Return [x, y] of the center of cell containing provided text 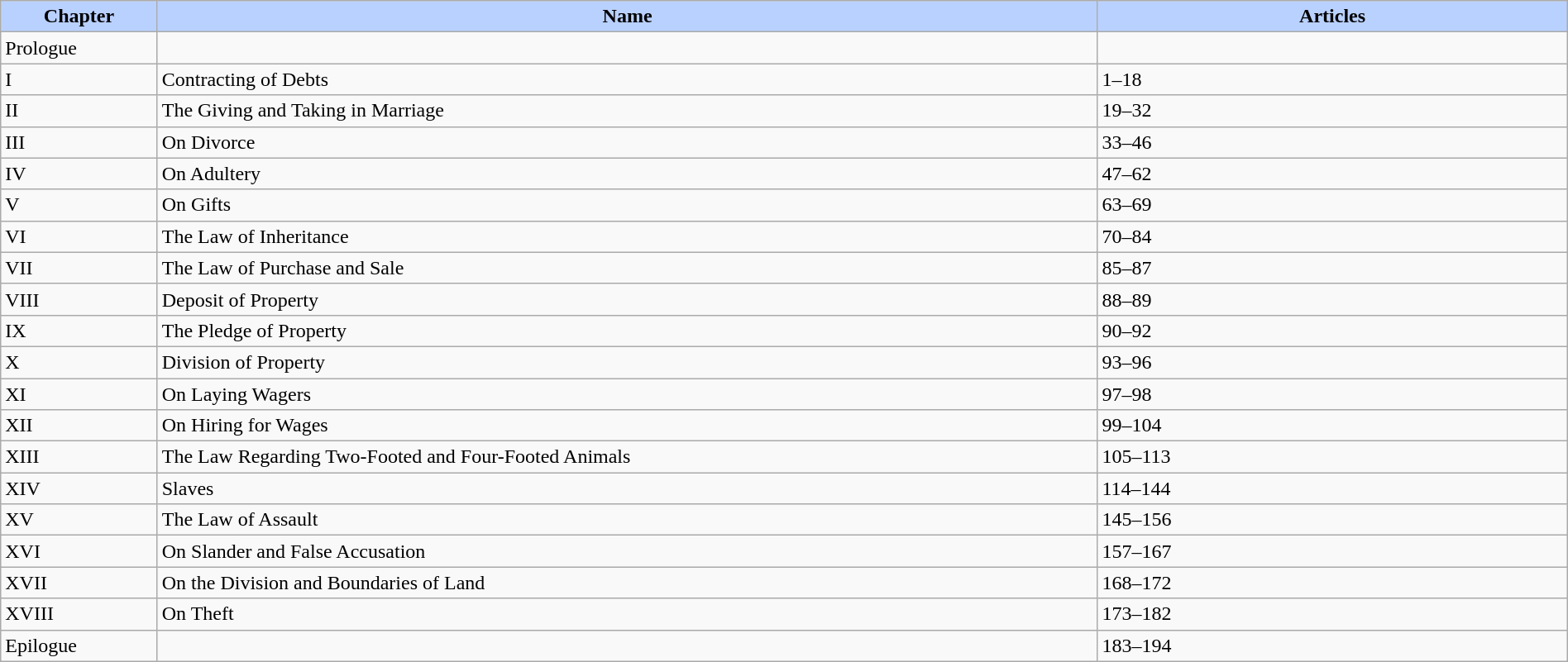
Division of Property [627, 362]
90–92 [1332, 331]
The Law of Purchase and Sale [627, 268]
XI [79, 394]
The Giving and Taking in Marriage [627, 111]
VI [79, 236]
VII [79, 268]
On Adultery [627, 174]
I [79, 79]
Articles [1332, 17]
Chapter [79, 17]
XII [79, 426]
173–182 [1332, 614]
97–98 [1332, 394]
XIV [79, 488]
114–144 [1332, 488]
On Gifts [627, 205]
XV [79, 520]
Name [627, 17]
On the Division and Boundaries of Land [627, 583]
XVI [79, 551]
On Hiring for Wages [627, 426]
Prologue [79, 48]
IV [79, 174]
On Slander and False Accusation [627, 551]
V [79, 205]
On Laying Wagers [627, 394]
On Theft [627, 614]
The Law of Assault [627, 520]
The Pledge of Property [627, 331]
63–69 [1332, 205]
93–96 [1332, 362]
IX [79, 331]
105–113 [1332, 457]
70–84 [1332, 236]
Contracting of Debts [627, 79]
XVIII [79, 614]
XVII [79, 583]
The Law Regarding Two-Footed and Four-Footed Animals [627, 457]
Epilogue [79, 645]
88–89 [1332, 299]
99–104 [1332, 426]
XIII [79, 457]
85–87 [1332, 268]
X [79, 362]
Slaves [627, 488]
183–194 [1332, 645]
Deposit of Property [627, 299]
III [79, 142]
157–167 [1332, 551]
VIII [79, 299]
On Divorce [627, 142]
II [79, 111]
The Law of Inheritance [627, 236]
19–32 [1332, 111]
1–18 [1332, 79]
168–172 [1332, 583]
47–62 [1332, 174]
145–156 [1332, 520]
33–46 [1332, 142]
